Find where the given text appears and provide that cell's center as [x, y] coordinate. 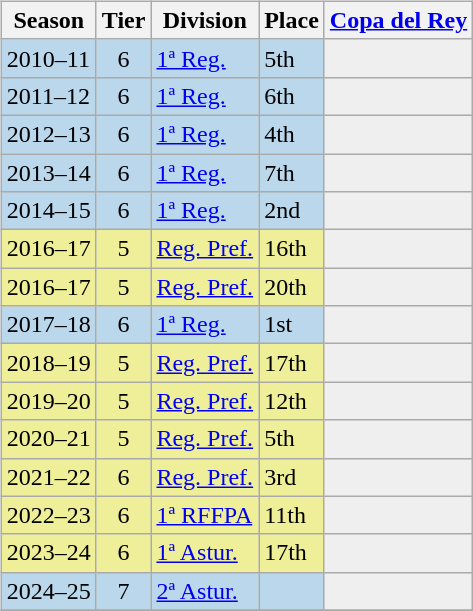
2010–11 [48, 58]
1ª RFFPA [205, 515]
2023–24 [48, 553]
2nd [292, 211]
2024–25 [48, 591]
2013–14 [48, 173]
Place [292, 20]
Division [205, 20]
7 [124, 591]
2017–18 [48, 325]
20th [292, 287]
11th [292, 515]
6th [292, 96]
2014–15 [48, 211]
2021–22 [48, 477]
2022–23 [48, 515]
1st [292, 325]
Tier [124, 20]
2020–21 [48, 439]
2ª Astur. [205, 591]
2019–20 [48, 401]
1ª Astur. [205, 553]
2011–12 [48, 96]
12th [292, 401]
Season [48, 20]
2018–19 [48, 363]
16th [292, 249]
4th [292, 134]
Copa del Rey [398, 20]
7th [292, 173]
2012–13 [48, 134]
3rd [292, 477]
